Find where the given text appears and provide that cell's center as [x, y] coordinate. 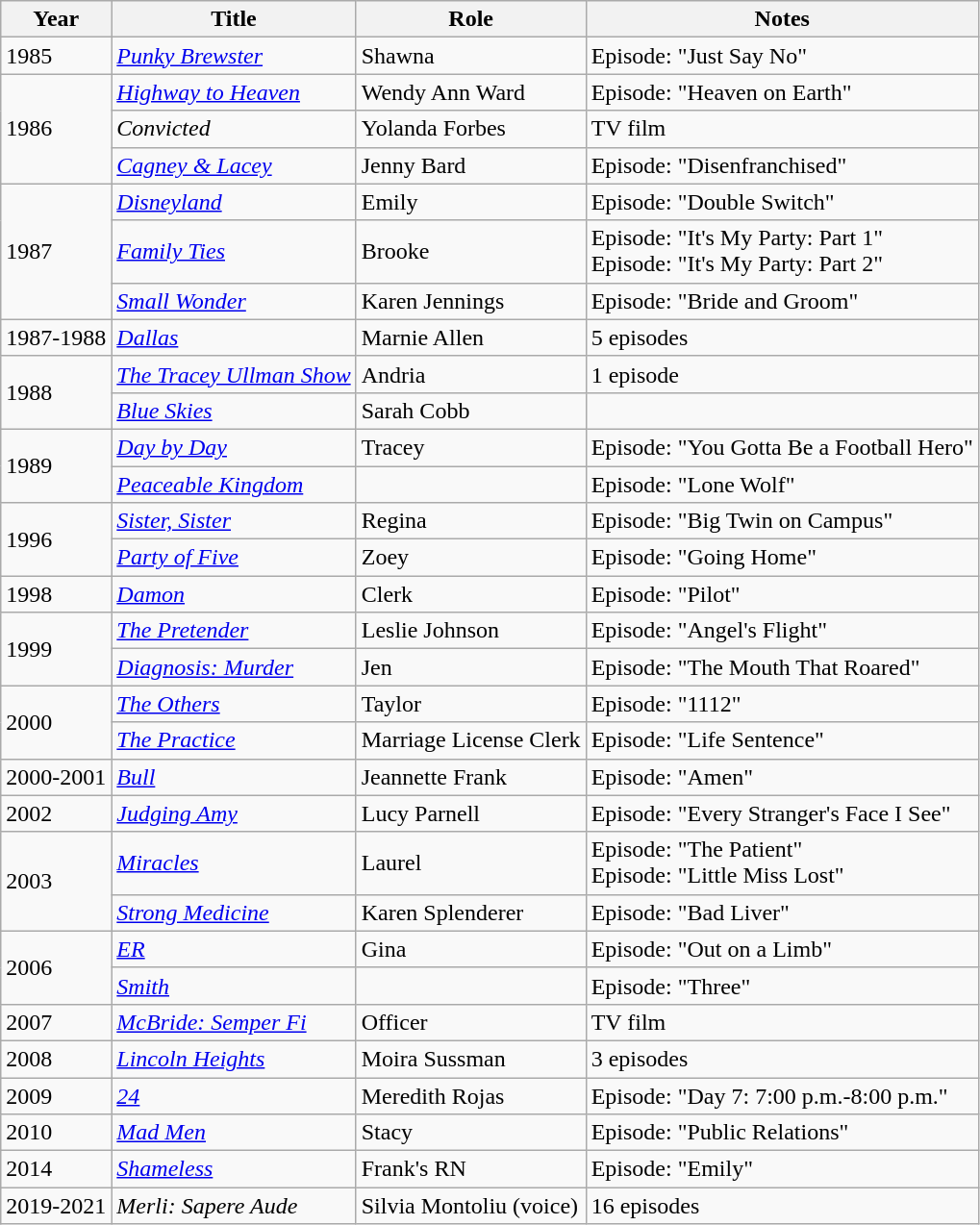
Episode: "Every Stranger's Face I See" [782, 813]
Episode: "Out on a Limb" [782, 949]
1989 [56, 465]
Episode: "Life Sentence" [782, 740]
Regina [471, 521]
Notes [782, 19]
Episode: "Three" [782, 986]
2000-2001 [56, 777]
Mad Men [234, 1133]
Gina [471, 949]
Marnie Allen [471, 337]
Jen [471, 667]
2009 [56, 1095]
Dallas [234, 337]
Punky Brewster [234, 56]
Laurel [471, 863]
Wendy Ann Ward [471, 92]
Role [471, 19]
Convicted [234, 129]
Tracey [471, 447]
Day by Day [234, 447]
Shawna [471, 56]
ER [234, 949]
1 episode [782, 374]
Emily [471, 202]
McBride: Semper Fi [234, 1022]
Episode: "The Patient"Episode: "Little Miss Lost" [782, 863]
Episode: "Public Relations" [782, 1133]
Marriage License Clerk [471, 740]
1987 [56, 252]
Episode: "Lone Wolf" [782, 484]
Episode: "Amen" [782, 777]
1996 [56, 539]
2000 [56, 722]
Stacy [471, 1133]
Episode: "Double Switch" [782, 202]
Episode: "The Mouth That Roared" [782, 667]
Episode: "Bride and Groom" [782, 301]
Episode: "It's My Party: Part 1"Episode: "It's My Party: Part 2" [782, 252]
Karen Splenderer [471, 912]
5 episodes [782, 337]
1987-1988 [56, 337]
Zoey [471, 558]
Lincoln Heights [234, 1059]
Brooke [471, 252]
2003 [56, 881]
Episode: "1112" [782, 704]
Moira Sussman [471, 1059]
2014 [56, 1169]
Clerk [471, 594]
Officer [471, 1022]
Frank's RN [471, 1169]
Jeannette Frank [471, 777]
Damon [234, 594]
Episode: "You Gotta Be a Football Hero" [782, 447]
Episode: "Heaven on Earth" [782, 92]
1998 [56, 594]
2019-2021 [56, 1206]
Family Ties [234, 252]
The Others [234, 704]
Diagnosis: Murder [234, 667]
Silvia Montoliu (voice) [471, 1206]
Episode: "Bad Liver" [782, 912]
1999 [56, 649]
Karen Jennings [471, 301]
Strong Medicine [234, 912]
24 [234, 1095]
Episode: "Pilot" [782, 594]
Sarah Cobb [471, 411]
16 episodes [782, 1206]
Year [56, 19]
Lucy Parnell [471, 813]
Episode: "Big Twin on Campus" [782, 521]
Small Wonder [234, 301]
Highway to Heaven [234, 92]
The Pretender [234, 631]
2007 [56, 1022]
Party of Five [234, 558]
Andria [471, 374]
Episode: "Going Home" [782, 558]
Meredith Rojas [471, 1095]
Smith [234, 986]
Miracles [234, 863]
1986 [56, 129]
2008 [56, 1059]
3 episodes [782, 1059]
The Tracey Ullman Show [234, 374]
Leslie Johnson [471, 631]
Episode: "Disenfranchised" [782, 165]
Taylor [471, 704]
Shameless [234, 1169]
Peaceable Kingdom [234, 484]
Yolanda Forbes [471, 129]
Judging Amy [234, 813]
The Practice [234, 740]
Cagney & Lacey [234, 165]
1985 [56, 56]
Jenny Bard [471, 165]
Bull [234, 777]
Episode: "Just Say No" [782, 56]
1988 [56, 392]
2006 [56, 967]
Episode: "Emily" [782, 1169]
Sister, Sister [234, 521]
Merli: Sapere Aude [234, 1206]
Episode: "Angel's Flight" [782, 631]
Blue Skies [234, 411]
Disneyland [234, 202]
2010 [56, 1133]
Episode: "Day 7: 7:00 p.m.-8:00 p.m." [782, 1095]
2002 [56, 813]
Title [234, 19]
